Pinpoint the cell where the given text exists, returning its (x, y) midpoint coordinate. 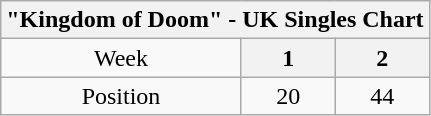
Week (121, 58)
Position (121, 96)
44 (382, 96)
1 (288, 58)
2 (382, 58)
20 (288, 96)
"Kingdom of Doom" - UK Singles Chart (215, 20)
